Return (X, Y) of the center of cell containing provided text 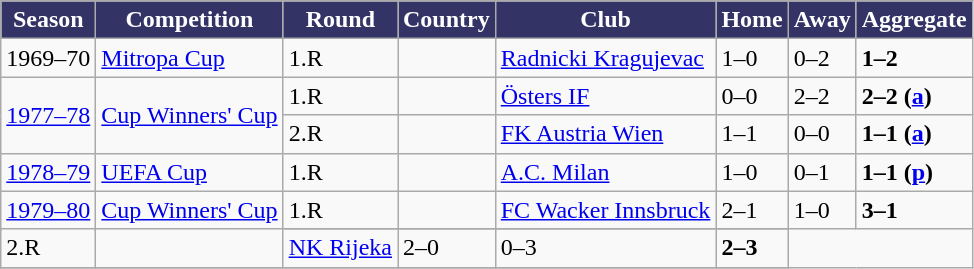
Mitropa Cup (190, 58)
Östers IF (606, 96)
FC Wacker Innsbruck (606, 210)
Away (822, 20)
UEFA Cup (190, 172)
0–1 (822, 172)
1–2 (914, 58)
Season (48, 20)
Home (752, 20)
0–3 (606, 248)
Radnicki Kragujevac (606, 58)
Club (606, 20)
1–1 (752, 134)
Country (447, 20)
Round (340, 20)
FK Austria Wien (606, 134)
1977–78 (48, 115)
1969–70 (48, 58)
2–1 (752, 210)
Aggregate (914, 20)
1979–80 (48, 210)
0–2 (822, 58)
3–1 (914, 210)
2–2 (822, 96)
NK Rijeka (340, 248)
2–0 (447, 248)
2–3 (752, 248)
1978–79 (48, 172)
Competition (190, 20)
2–2 (a) (914, 96)
1–1 (a) (914, 134)
1–1 (p) (914, 172)
A.C. Milan (606, 172)
